Provide the [X, Y] coordinate of the cell's center where the given text is located.  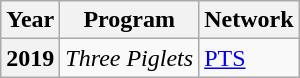
Three Piglets [130, 58]
PTS [249, 58]
Program [130, 20]
2019 [30, 58]
Year [30, 20]
Network [249, 20]
